Locate the cell with the specified text and output its [X, Y] center coordinate. 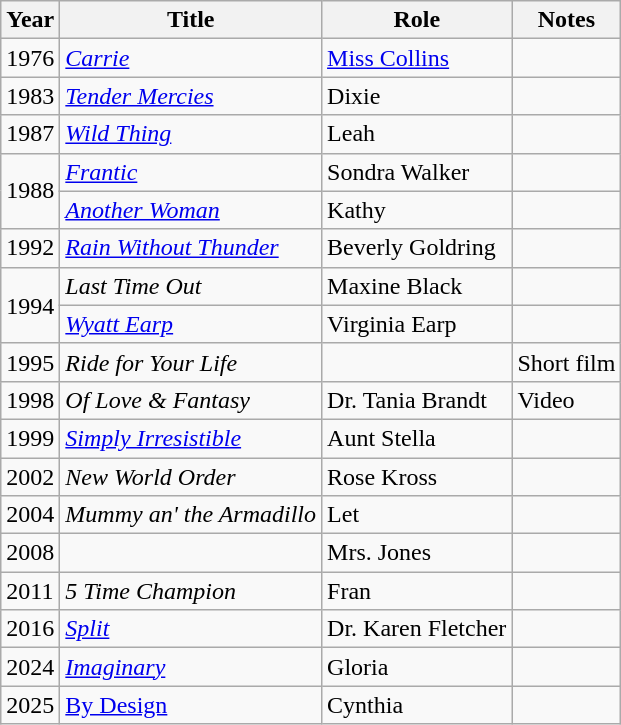
1994 [30, 305]
Frantic [191, 172]
Miss Collins [417, 58]
Rose Kross [417, 477]
1976 [30, 58]
Of Love & Fantasy [191, 400]
Sondra Walker [417, 172]
2025 [30, 705]
Cynthia [417, 705]
2016 [30, 629]
2024 [30, 667]
1998 [30, 400]
Split [191, 629]
Dixie [417, 96]
1987 [30, 134]
Dr. Tania Brandt [417, 400]
Imaginary [191, 667]
Wild Thing [191, 134]
Virginia Earp [417, 324]
By Design [191, 705]
Aunt Stella [417, 438]
1995 [30, 362]
Another Woman [191, 210]
Video [566, 400]
1999 [30, 438]
1988 [30, 191]
Title [191, 20]
Mrs. Jones [417, 553]
Beverly Goldring [417, 248]
Fran [417, 591]
1983 [30, 96]
Simply Irresistible [191, 438]
2011 [30, 591]
Dr. Karen Fletcher [417, 629]
5 Time Champion [191, 591]
Notes [566, 20]
Rain Without Thunder [191, 248]
2002 [30, 477]
Wyatt Earp [191, 324]
Ride for Your Life [191, 362]
Mummy an' the Armadillo [191, 515]
Short film [566, 362]
Gloria [417, 667]
Year [30, 20]
2004 [30, 515]
Role [417, 20]
Maxine Black [417, 286]
1992 [30, 248]
Leah [417, 134]
Tender Mercies [191, 96]
Kathy [417, 210]
New World Order [191, 477]
Carrie [191, 58]
Last Time Out [191, 286]
2008 [30, 553]
Let [417, 515]
